Output the [x, y] coordinate of the center of the cell containing the given text.  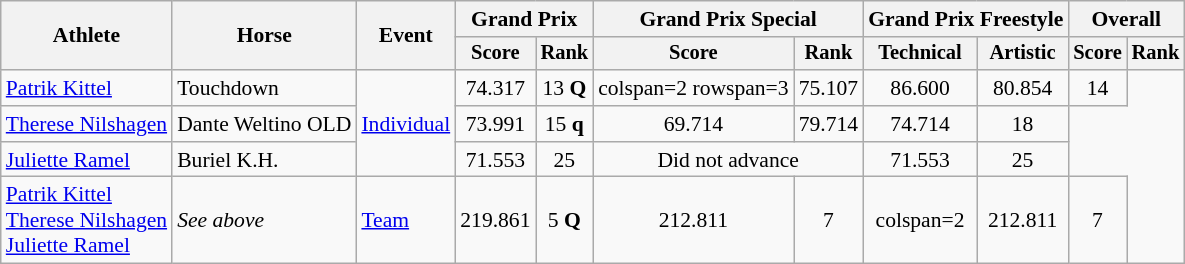
colspan=2 rowspan=3 [694, 88]
13 Q [565, 88]
86.600 [920, 88]
Individual [406, 124]
15 q [565, 124]
14 [1097, 88]
Team [406, 220]
Overall [1126, 19]
80.854 [1022, 88]
69.714 [694, 124]
colspan=2 [920, 220]
Technical [920, 54]
Dante Weltino OLD [264, 124]
Event [406, 36]
Juliette Ramel [86, 160]
Athlete [86, 36]
74.317 [495, 88]
Horse [264, 36]
74.714 [920, 124]
79.714 [828, 124]
73.991 [495, 124]
219.861 [495, 220]
Grand Prix [524, 19]
Patrik KittelTherese NilshagenJuliette Ramel [86, 220]
Grand Prix Special [728, 19]
See above [264, 220]
Touchdown [264, 88]
18 [1022, 124]
5 Q [565, 220]
Grand Prix Freestyle [966, 19]
Buriel K.H. [264, 160]
Did not advance [728, 160]
Therese Nilshagen [86, 124]
75.107 [828, 88]
Patrik Kittel [86, 88]
Artistic [1022, 54]
